For the text-containing cell, return its midpoint in (x, y) coordinate format. 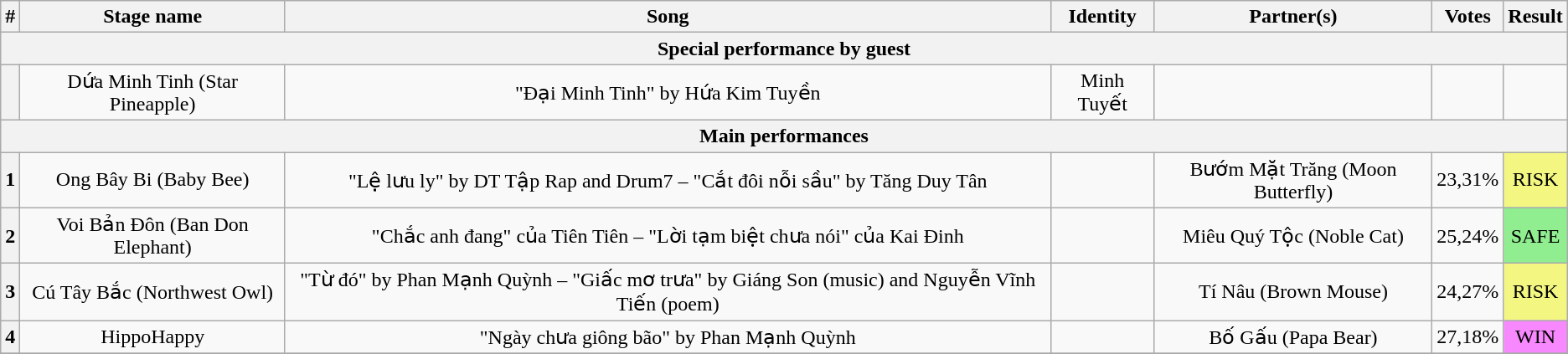
HippoHappy (152, 337)
Stage name (152, 17)
Tí Nâu (Brown Mouse) (1293, 292)
Result (1535, 17)
Votes (1467, 17)
"Ngày chưa giông bão" by Phan Mạnh Quỳnh (668, 337)
Partner(s) (1293, 17)
# (10, 17)
WIN (1535, 337)
Main performances (784, 136)
Song (668, 17)
23,31% (1467, 181)
"Đại Minh Tinh" by Hứa Kim Tuyền (668, 92)
Minh Tuyết (1102, 92)
"Chắc anh đang" của Tiên Tiên – "Lời tạm biệt chưa nói" của Kai Đinh (668, 236)
2 (10, 236)
Bướm Mặt Trăng (Moon Butterfly) (1293, 181)
SAFE (1535, 236)
Miêu Quý Tộc (Noble Cat) (1293, 236)
Bố Gấu (Papa Bear) (1293, 337)
25,24% (1467, 236)
Voi Bản Đôn (Ban Don Elephant) (152, 236)
Cú Tây Bắc (Northwest Owl) (152, 292)
Ong Bây Bi (Baby Bee) (152, 181)
3 (10, 292)
27,18% (1467, 337)
Special performance by guest (784, 49)
24,27% (1467, 292)
"Lệ lưu ly" by DT Tập Rap and Drum7 – "Cắt đôi nỗi sầu" by Tăng Duy Tân (668, 181)
1 (10, 181)
"Từ đó" by Phan Mạnh Quỳnh – "Giấc mơ trưa" by Giáng Son (music) and Nguyễn Vĩnh Tiến (poem) (668, 292)
Identity (1102, 17)
4 (10, 337)
Dứa Minh Tinh (Star Pineapple) (152, 92)
